Return the (x, y) coordinate for the center point of the cell that contains the specified text.  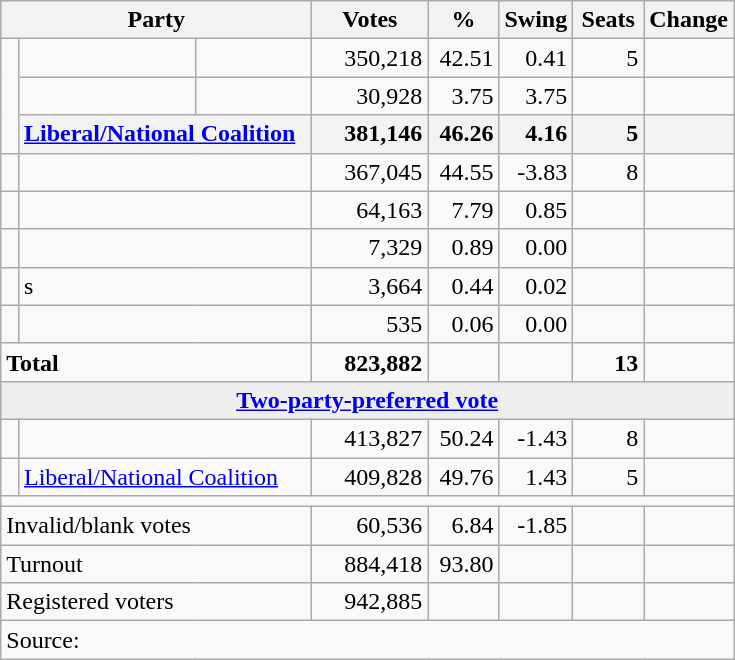
Total (156, 362)
42.51 (464, 58)
942,885 (370, 602)
409,828 (370, 477)
381,146 (370, 134)
7,329 (370, 248)
7.79 (464, 210)
-3.83 (536, 172)
Invalid/blank votes (156, 526)
44.55 (464, 172)
% (464, 20)
30,928 (370, 96)
93.80 (464, 564)
884,418 (370, 564)
-1.43 (536, 438)
367,045 (370, 172)
0.44 (464, 286)
50.24 (464, 438)
1.43 (536, 477)
49.76 (464, 477)
13 (608, 362)
Change (689, 20)
s (164, 286)
Seats (608, 20)
350,218 (370, 58)
-1.85 (536, 526)
Votes (370, 20)
Turnout (156, 564)
413,827 (370, 438)
46.26 (464, 134)
4.16 (536, 134)
60,536 (370, 526)
3,664 (370, 286)
823,882 (370, 362)
0.85 (536, 210)
64,163 (370, 210)
Source: (368, 640)
Registered voters (156, 602)
0.41 (536, 58)
Two-party-preferred vote (368, 400)
Party (156, 20)
6.84 (464, 526)
0.02 (536, 286)
Swing (536, 20)
535 (370, 324)
0.06 (464, 324)
0.89 (464, 248)
